Extract the (x, y) coordinate from the center of the cell holding the provided text.  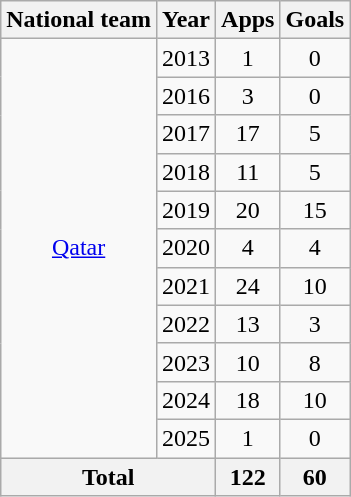
2022 (186, 324)
National team (79, 20)
2025 (186, 438)
15 (315, 210)
2018 (186, 172)
Qatar (79, 248)
Apps (248, 20)
17 (248, 134)
2013 (186, 58)
2019 (186, 210)
2017 (186, 134)
Year (186, 20)
60 (315, 477)
24 (248, 286)
2020 (186, 248)
2023 (186, 362)
8 (315, 362)
11 (248, 172)
Total (108, 477)
2021 (186, 286)
2024 (186, 400)
122 (248, 477)
13 (248, 324)
2016 (186, 96)
Goals (315, 20)
20 (248, 210)
18 (248, 400)
